Detect which cell encompasses the target text, then output its [x, y] center coordinate. 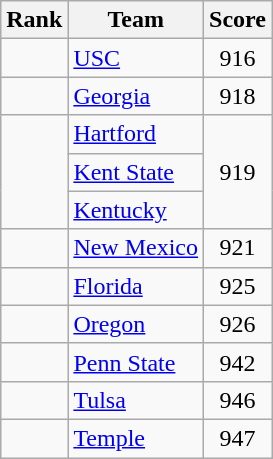
Hartford [136, 134]
Rank [34, 20]
Temple [136, 438]
Florida [136, 286]
Oregon [136, 324]
Tulsa [136, 400]
947 [238, 438]
916 [238, 58]
Penn State [136, 362]
Kentucky [136, 210]
New Mexico [136, 248]
946 [238, 400]
926 [238, 324]
921 [238, 248]
Georgia [136, 96]
918 [238, 96]
925 [238, 286]
Score [238, 20]
Team [136, 20]
Kent State [136, 172]
919 [238, 172]
942 [238, 362]
USC [136, 58]
